Identify which cell holds the provided text, then report its [X, Y] central coordinate. 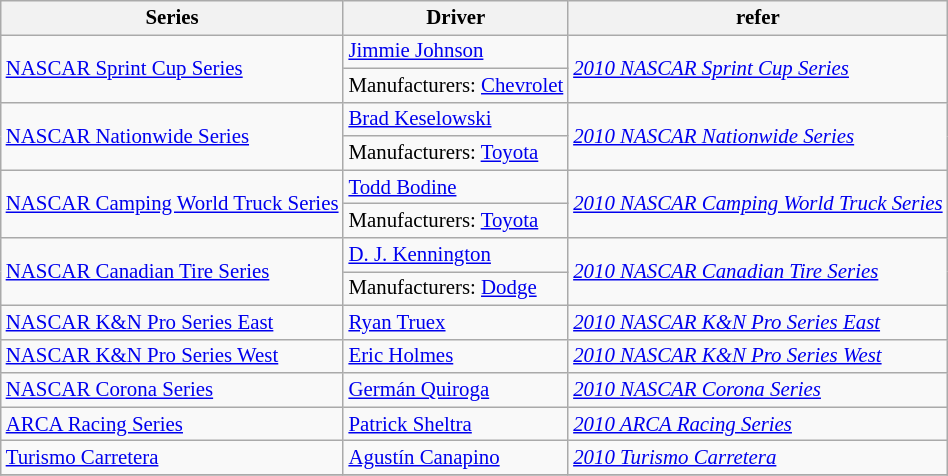
2010 NASCAR K&N Pro Series East [758, 322]
2010 NASCAR Nationwide Series [758, 136]
2010 Turismo Carretera [758, 458]
Eric Holmes [456, 356]
NASCAR Nationwide Series [172, 136]
2010 NASCAR Sprint Cup Series [758, 68]
Patrick Sheltra [456, 424]
2010 NASCAR Camping World Truck Series [758, 204]
Turismo Carretera [172, 458]
2010 ARCA Racing Series [758, 424]
2010 NASCAR Corona Series [758, 390]
Manufacturers: Chevrolet [456, 85]
Ryan Truex [456, 322]
NASCAR Corona Series [172, 390]
NASCAR K&N Pro Series East [172, 322]
Series [172, 18]
refer [758, 18]
2010 NASCAR Canadian Tire Series [758, 272]
Todd Bodine [456, 187]
Germán Quiroga [456, 390]
2010 NASCAR K&N Pro Series West [758, 356]
NASCAR Canadian Tire Series [172, 272]
Manufacturers: Dodge [456, 288]
Jimmie Johnson [456, 51]
ARCA Racing Series [172, 424]
D. J. Kennington [456, 255]
Driver [456, 18]
Agustín Canapino [456, 458]
Brad Keselowski [456, 119]
NASCAR K&N Pro Series West [172, 356]
NASCAR Sprint Cup Series [172, 68]
NASCAR Camping World Truck Series [172, 204]
